Return (x, y) of the center of cell containing provided text 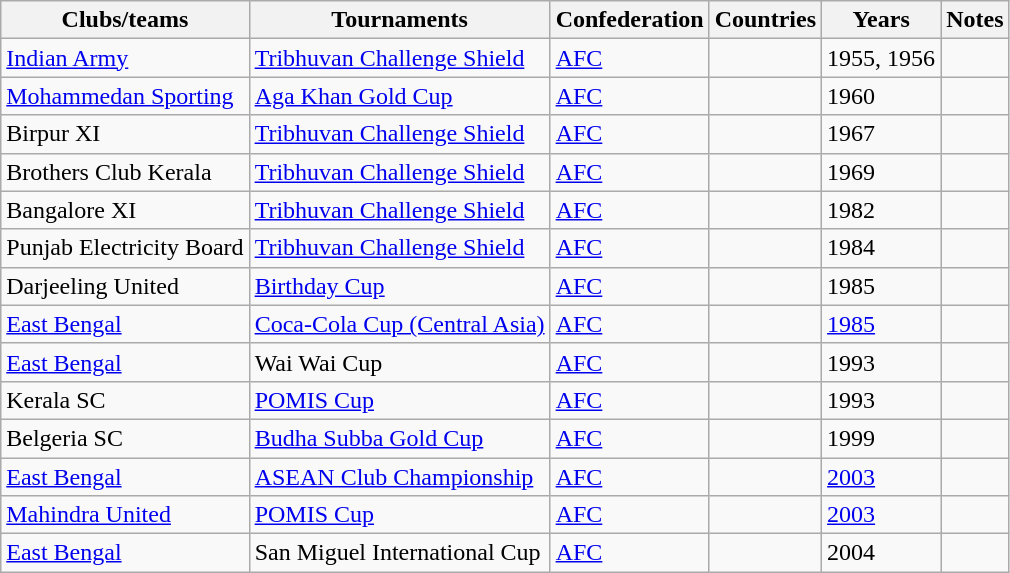
1982 (882, 210)
Budha Subba Gold Cup (400, 438)
Notes (975, 20)
1955, 1956 (882, 58)
Birpur XI (125, 134)
Mohammedan Sporting (125, 96)
1960 (882, 96)
Kerala SC (125, 400)
Clubs/teams (125, 20)
Coca-Cola Cup (Central Asia) (400, 324)
1969 (882, 172)
Brothers Club Kerala (125, 172)
Bangalore XI (125, 210)
Belgeria SC (125, 438)
Countries (765, 20)
Confederation (630, 20)
1967 (882, 134)
1999 (882, 438)
San Miguel International Cup (400, 553)
Years (882, 20)
Indian Army (125, 58)
Birthday Cup (400, 286)
Aga Khan Gold Cup (400, 96)
Mahindra United (125, 515)
Tournaments (400, 20)
Punjab Electricity Board (125, 248)
1984 (882, 248)
Darjeeling United (125, 286)
ASEAN Club Championship (400, 477)
2004 (882, 553)
Wai Wai Cup (400, 362)
